Detect which cell encompasses the target text, then output its [x, y] center coordinate. 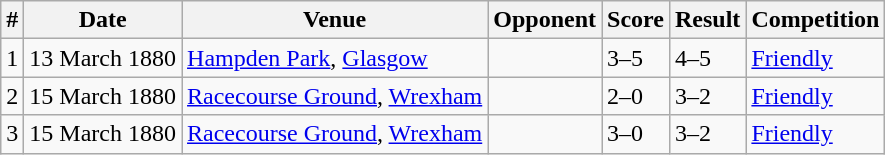
13 March 1880 [103, 58]
Result [707, 20]
Date [103, 20]
3–5 [636, 58]
3 [12, 134]
4–5 [707, 58]
1 [12, 58]
2–0 [636, 96]
Opponent [545, 20]
Hampden Park, Glasgow [335, 58]
2 [12, 96]
# [12, 20]
3–0 [636, 134]
Venue [335, 20]
Competition [816, 20]
Score [636, 20]
